Locate the cell with the specified text and output its (x, y) center coordinate. 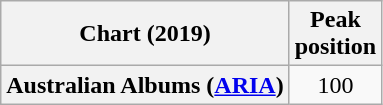
Chart (2019) (145, 34)
Australian Albums (ARIA) (145, 85)
100 (335, 85)
Peakposition (335, 34)
